Search for the cell housing the specified text and yield its [x, y] center coordinate. 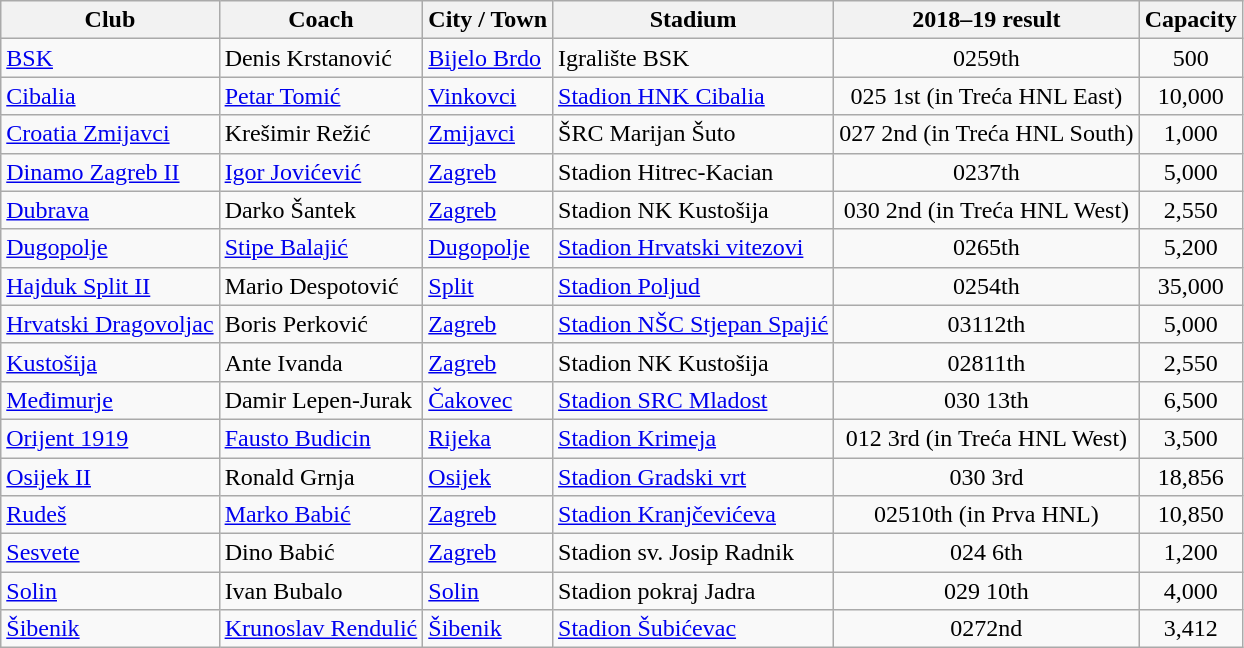
10,850 [1190, 515]
Osijek [488, 477]
Fausto Budicin [321, 438]
Stipe Balajić [321, 248]
Stadium [694, 20]
Hrvatski Dragovoljac [110, 324]
Marko Babić [321, 515]
025 1st (in Treća HNL East) [987, 96]
Stadion SRC Mladost [694, 400]
Stadion pokraj Jadra [694, 591]
03112th [987, 324]
Denis Krstanović [321, 58]
5,200 [1190, 248]
Vinkovci [488, 96]
ŠRC Marijan Šuto [694, 134]
0254th [987, 286]
Coach [321, 20]
012 3rd (in Treća HNL West) [987, 438]
3,412 [1190, 629]
Cibalia [110, 96]
Capacity [1190, 20]
0237th [987, 172]
Osijek II [110, 477]
18,856 [1190, 477]
02811th [987, 362]
1,000 [1190, 134]
Stadion NŠC Stjepan Spajić [694, 324]
Dino Babić [321, 553]
02510th (in Prva HNL) [987, 515]
Stadion Poljud [694, 286]
BSK [110, 58]
024 6th [987, 553]
Stadion Krimeja [694, 438]
Igralište BSK [694, 58]
030 2nd (in Treća HNL West) [987, 210]
Hajduk Split II [110, 286]
Orijent 1919 [110, 438]
0265th [987, 248]
0272nd [987, 629]
Međimurje [110, 400]
Sesvete [110, 553]
Rijeka [488, 438]
Ivan Bubalo [321, 591]
Bijelo Brdo [488, 58]
Petar Tomić [321, 96]
4,000 [1190, 591]
6,500 [1190, 400]
Rudeš [110, 515]
030 13th [987, 400]
35,000 [1190, 286]
Ronald Grnja [321, 477]
Krešimir Režić [321, 134]
029 10th [987, 591]
Stadion Gradski vrt [694, 477]
Ante Ivanda [321, 362]
Dinamo Zagreb II [110, 172]
Mario Despotović [321, 286]
0259th [987, 58]
Stadion sv. Josip Radnik [694, 553]
Damir Lepen-Jurak [321, 400]
Club [110, 20]
Dubrava [110, 210]
2018–19 result [987, 20]
Split [488, 286]
Boris Perković [321, 324]
Zmijavci [488, 134]
Stadion Šubićevac [694, 629]
Krunoslav Rendulić [321, 629]
Stadion Hitrec-Kacian [694, 172]
Stadion Kranjčevićeva [694, 515]
Kustošija [110, 362]
1,200 [1190, 553]
030 3rd [987, 477]
Čakovec [488, 400]
Stadion HNK Cibalia [694, 96]
Croatia Zmijavci [110, 134]
10,000 [1190, 96]
Darko Šantek [321, 210]
3,500 [1190, 438]
City / Town [488, 20]
500 [1190, 58]
027 2nd (in Treća HNL South) [987, 134]
Stadion Hrvatski vitezovi [694, 248]
Igor Jovićević [321, 172]
